For the text-containing cell, return its midpoint in [x, y] coordinate format. 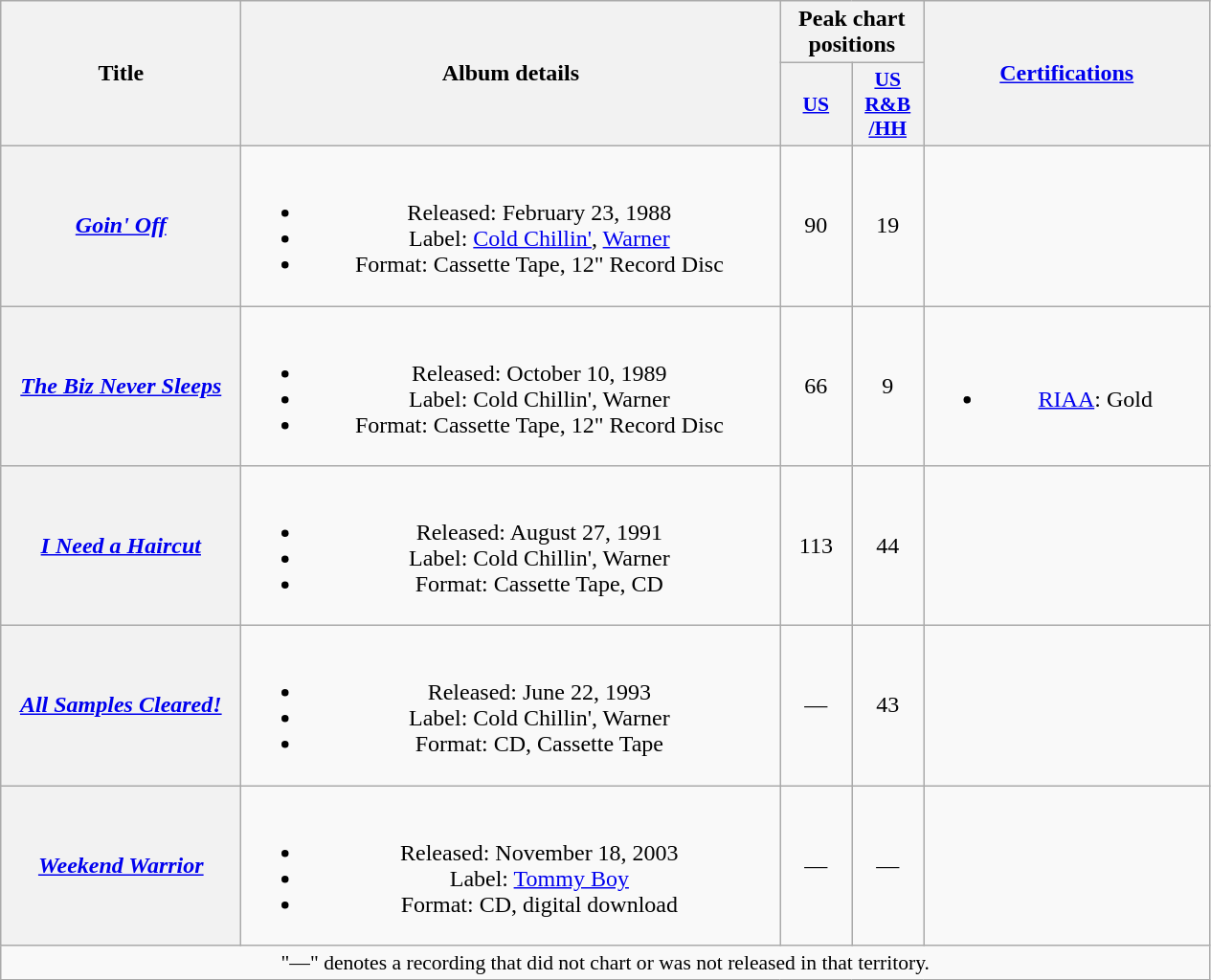
19 [888, 226]
"—" denotes a recording that did not chart or was not released in that territory. [605, 963]
Title [121, 74]
Released: October 10, 1989Label: Cold Chillin', WarnerFormat: Cassette Tape, 12" Record Disc [511, 387]
Certifications [1066, 74]
Peak chart positions [852, 33]
Weekend Warrior [121, 865]
Released: November 18, 2003Label: Tommy BoyFormat: CD, digital download [511, 865]
Released: June 22, 1993Label: Cold Chillin', WarnerFormat: CD, Cassette Tape [511, 706]
44 [888, 546]
9 [888, 387]
USR&B/HH [888, 105]
Goin' Off [121, 226]
US [816, 105]
90 [816, 226]
113 [816, 546]
Released: February 23, 1988Label: Cold Chillin', WarnerFormat: Cassette Tape, 12" Record Disc [511, 226]
I Need a Haircut [121, 546]
Released: August 27, 1991Label: Cold Chillin', WarnerFormat: Cassette Tape, CD [511, 546]
66 [816, 387]
RIAA: Gold [1066, 387]
The Biz Never Sleeps [121, 387]
All Samples Cleared! [121, 706]
Album details [511, 74]
43 [888, 706]
